Output the (x, y) coordinate of the center of the cell containing the given text.  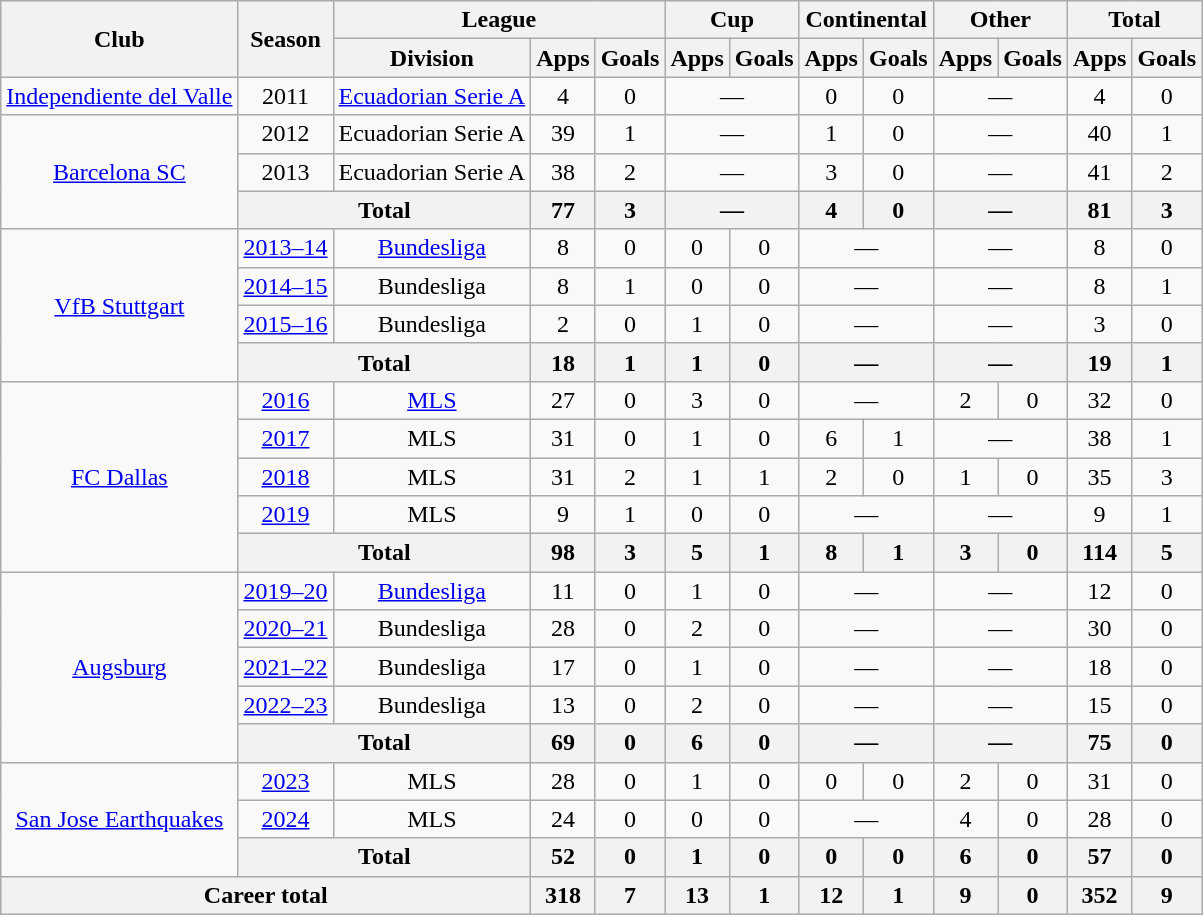
32 (1099, 400)
2014–15 (286, 286)
Augsburg (120, 667)
17 (563, 667)
2016 (286, 400)
24 (563, 819)
2017 (286, 438)
57 (1099, 857)
69 (563, 743)
San Jose Earthquakes (120, 819)
41 (1099, 172)
Continental (866, 20)
352 (1099, 895)
Division (432, 58)
39 (563, 134)
League (499, 20)
19 (1099, 362)
77 (563, 210)
2024 (286, 819)
FC Dallas (120, 476)
30 (1099, 629)
15 (1099, 705)
2012 (286, 134)
27 (563, 400)
Club (120, 39)
2015–16 (286, 324)
2020–21 (286, 629)
Season (286, 39)
75 (1099, 743)
Independiente del Valle (120, 96)
Cup (732, 20)
2018 (286, 477)
114 (1099, 553)
2021–22 (286, 667)
40 (1099, 134)
35 (1099, 477)
81 (1099, 210)
7 (630, 895)
2011 (286, 96)
2019 (286, 515)
2013–14 (286, 248)
11 (563, 591)
Other (1000, 20)
2022–23 (286, 705)
52 (563, 857)
98 (563, 553)
Barcelona SC (120, 172)
318 (563, 895)
2023 (286, 781)
VfB Stuttgart (120, 305)
2013 (286, 172)
2019–20 (286, 591)
Career total (266, 895)
